Pinpoint the cell where the given text exists, returning its [x, y] midpoint coordinate. 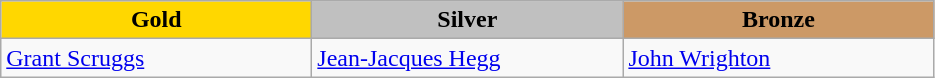
Silver [468, 20]
Bronze [778, 20]
Gold [156, 20]
Grant Scruggs [156, 58]
John Wrighton [778, 58]
Jean-Jacques Hegg [468, 58]
